Scan for the cell matching the given text and deliver its [X, Y] coordinate at center. 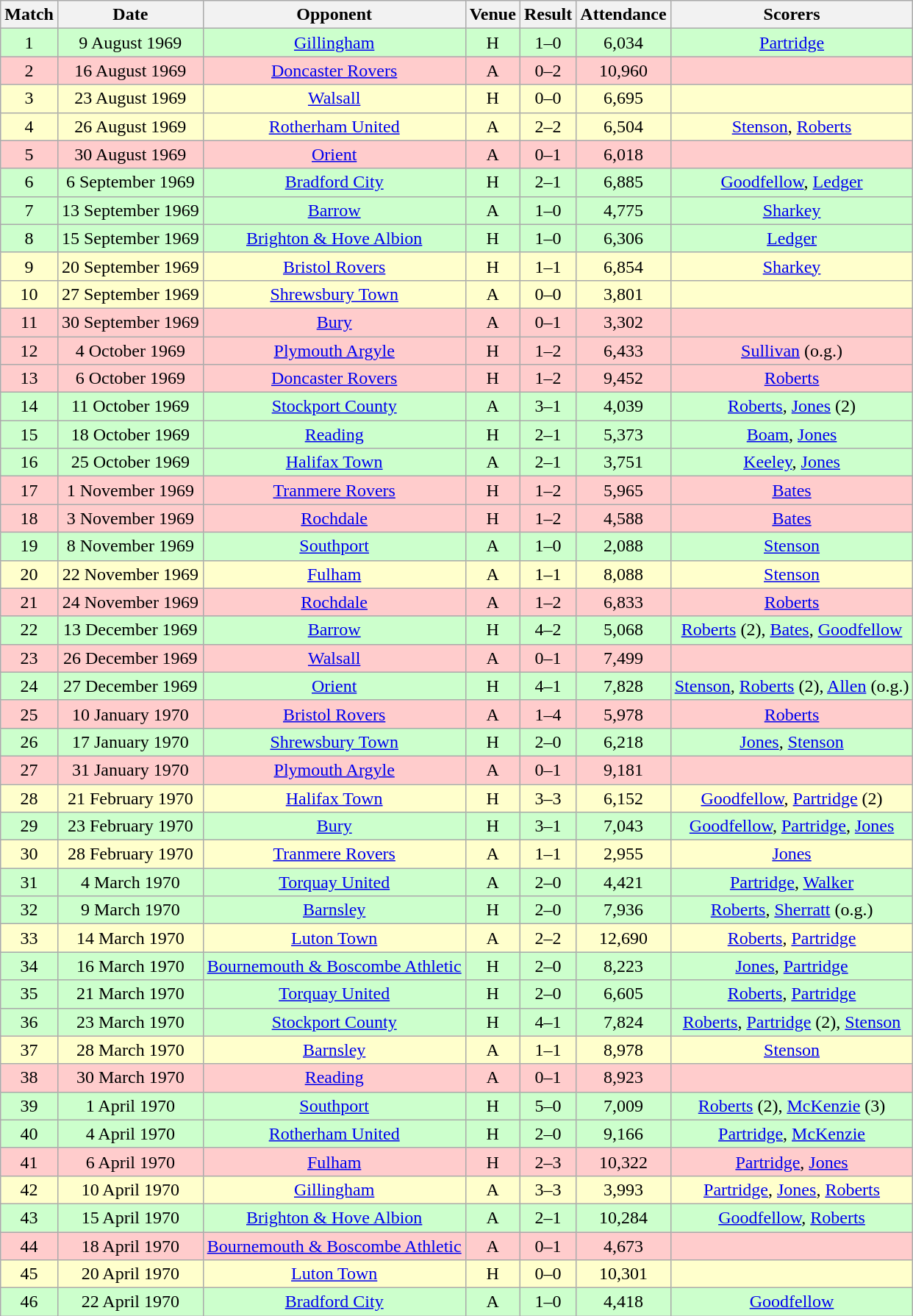
20 September 1969 [130, 266]
6,854 [623, 266]
4 [29, 126]
3 [29, 99]
7,824 [623, 1022]
16 March 1970 [130, 966]
37 [29, 1050]
24 [29, 686]
5 [29, 154]
26 [29, 742]
6,218 [623, 742]
9 August 1969 [130, 43]
Partridge [792, 43]
20 April 1970 [130, 1274]
Goodfellow, Ledger [792, 182]
Keeley, Jones [792, 462]
8,978 [623, 1050]
8,223 [623, 966]
2,088 [623, 546]
21 March 1970 [130, 994]
18 April 1970 [130, 1246]
14 [29, 407]
Goodfellow, Partridge (2) [792, 798]
27 [29, 770]
Boam, Jones [792, 435]
10,301 [623, 1274]
10 [29, 294]
8 November 1969 [130, 546]
0–2 [548, 71]
Ledger [792, 238]
13 September 1969 [130, 210]
6 September 1969 [130, 182]
7,936 [623, 910]
4,421 [623, 882]
6 [29, 182]
Roberts (2), McKenzie (3) [792, 1106]
4 October 1969 [130, 351]
36 [29, 1022]
7 [29, 210]
17 January 1970 [130, 742]
1 April 1970 [130, 1106]
28 [29, 798]
2 [29, 71]
38 [29, 1078]
1 [29, 43]
7,043 [623, 826]
25 [29, 714]
Roberts, Jones (2) [792, 407]
8 [29, 238]
21 [29, 602]
23 February 1970 [130, 826]
2–3 [548, 1162]
26 December 1969 [130, 658]
44 [29, 1246]
45 [29, 1274]
22 November 1969 [130, 574]
4 March 1970 [130, 882]
30 August 1969 [130, 154]
27 September 1969 [130, 294]
42 [29, 1190]
3,801 [623, 294]
20 [29, 574]
Roberts (2), Bates, Goodfellow [792, 630]
4,418 [623, 1302]
6,605 [623, 994]
23 August 1969 [130, 99]
9,452 [623, 379]
14 March 1970 [130, 938]
Partridge, Jones, Roberts [792, 1190]
11 [29, 322]
24 November 1969 [130, 602]
15 April 1970 [130, 1217]
Roberts, Partridge (2), Stenson [792, 1022]
18 [29, 518]
6,018 [623, 154]
4,588 [623, 518]
Stenson, Roberts (2), Allen (o.g.) [792, 686]
Goodfellow, Roberts [792, 1217]
35 [29, 994]
Scorers [792, 15]
Partridge, Jones [792, 1162]
Goodfellow [792, 1302]
31 January 1970 [130, 770]
2,955 [623, 854]
8,923 [623, 1078]
46 [29, 1302]
6,306 [623, 238]
28 March 1970 [130, 1050]
40 [29, 1134]
12 [29, 351]
8,088 [623, 574]
9 [29, 266]
Sullivan (o.g.) [792, 351]
32 [29, 910]
7,499 [623, 658]
7,009 [623, 1106]
13 [29, 379]
6,433 [623, 351]
17 [29, 490]
Stenson, Roberts [792, 126]
18 October 1969 [130, 435]
16 August 1969 [130, 71]
4,673 [623, 1246]
3,993 [623, 1190]
30 [29, 854]
6,833 [623, 602]
39 [29, 1106]
Opponent [334, 15]
10 January 1970 [130, 714]
Jones, Stenson [792, 742]
25 October 1969 [130, 462]
21 February 1970 [130, 798]
7,828 [623, 686]
1 November 1969 [130, 490]
Attendance [623, 15]
19 [29, 546]
16 [29, 462]
Partridge, McKenzie [792, 1134]
11 October 1969 [130, 407]
22 [29, 630]
6,885 [623, 182]
5,978 [623, 714]
6 October 1969 [130, 379]
29 [29, 826]
Venue [493, 15]
27 December 1969 [130, 686]
3,751 [623, 462]
5,068 [623, 630]
Roberts, Sherratt (o.g.) [792, 910]
6,504 [623, 126]
Jones, Partridge [792, 966]
Result [548, 15]
4,775 [623, 210]
15 September 1969 [130, 238]
10,284 [623, 1217]
30 March 1970 [130, 1078]
3,302 [623, 322]
9,181 [623, 770]
9 March 1970 [130, 910]
43 [29, 1217]
9,166 [623, 1134]
12,690 [623, 938]
26 August 1969 [130, 126]
Goodfellow, Partridge, Jones [792, 826]
33 [29, 938]
5,965 [623, 490]
30 September 1969 [130, 322]
5,373 [623, 435]
31 [29, 882]
15 [29, 435]
34 [29, 966]
10,322 [623, 1162]
3 November 1969 [130, 518]
Date [130, 15]
41 [29, 1162]
22 April 1970 [130, 1302]
4–2 [548, 630]
4,039 [623, 407]
13 December 1969 [130, 630]
6 April 1970 [130, 1162]
Partridge, Walker [792, 882]
23 [29, 658]
6,152 [623, 798]
10 April 1970 [130, 1190]
Jones [792, 854]
Match [29, 15]
6,695 [623, 99]
10,960 [623, 71]
23 March 1970 [130, 1022]
5–0 [548, 1106]
6,034 [623, 43]
1–4 [548, 714]
28 February 1970 [130, 854]
4 April 1970 [130, 1134]
